Search for the cell housing the specified text and yield its (X, Y) center coordinate. 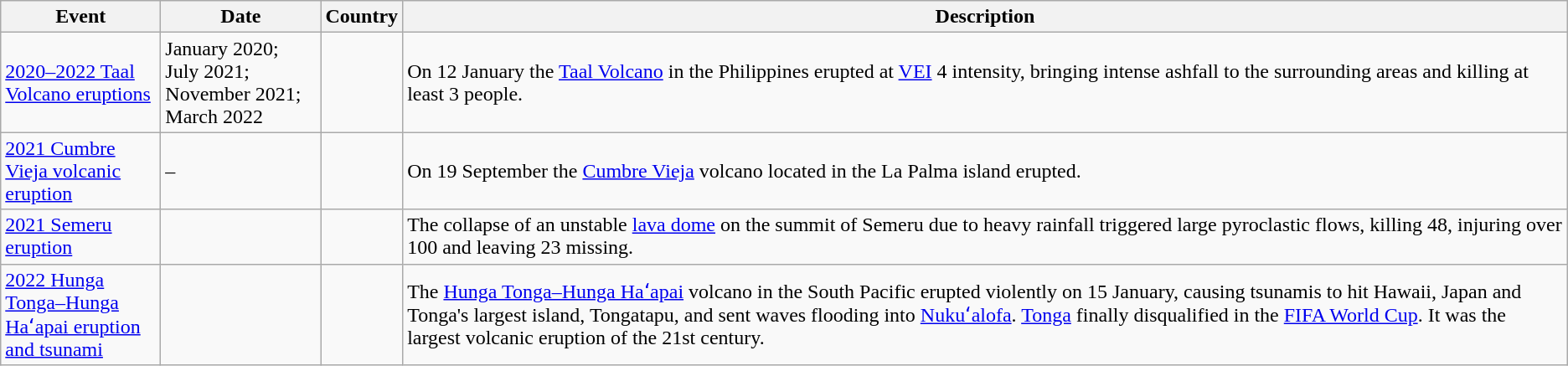
– (241, 171)
Event (80, 17)
Date (241, 17)
January 2020; July 2021; November 2021; March 2022 (241, 82)
2022 Hunga Tonga–Hunga Haʻapai eruption and tsunami (80, 315)
2020–2022 Taal Volcano eruptions (80, 82)
2021 Cumbre Vieja volcanic eruption (80, 171)
Description (985, 17)
On 19 September the Cumbre Vieja volcano located in the La Palma island erupted. (985, 171)
Country (362, 17)
2021 Semeru eruption (80, 236)
